Locate the cell with the specified text and output its [x, y] center coordinate. 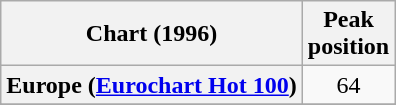
Europe (Eurochart Hot 100) [152, 85]
Chart (1996) [152, 34]
64 [348, 85]
Peakposition [348, 34]
